Locate the cell with the specified text and output its (X, Y) center coordinate. 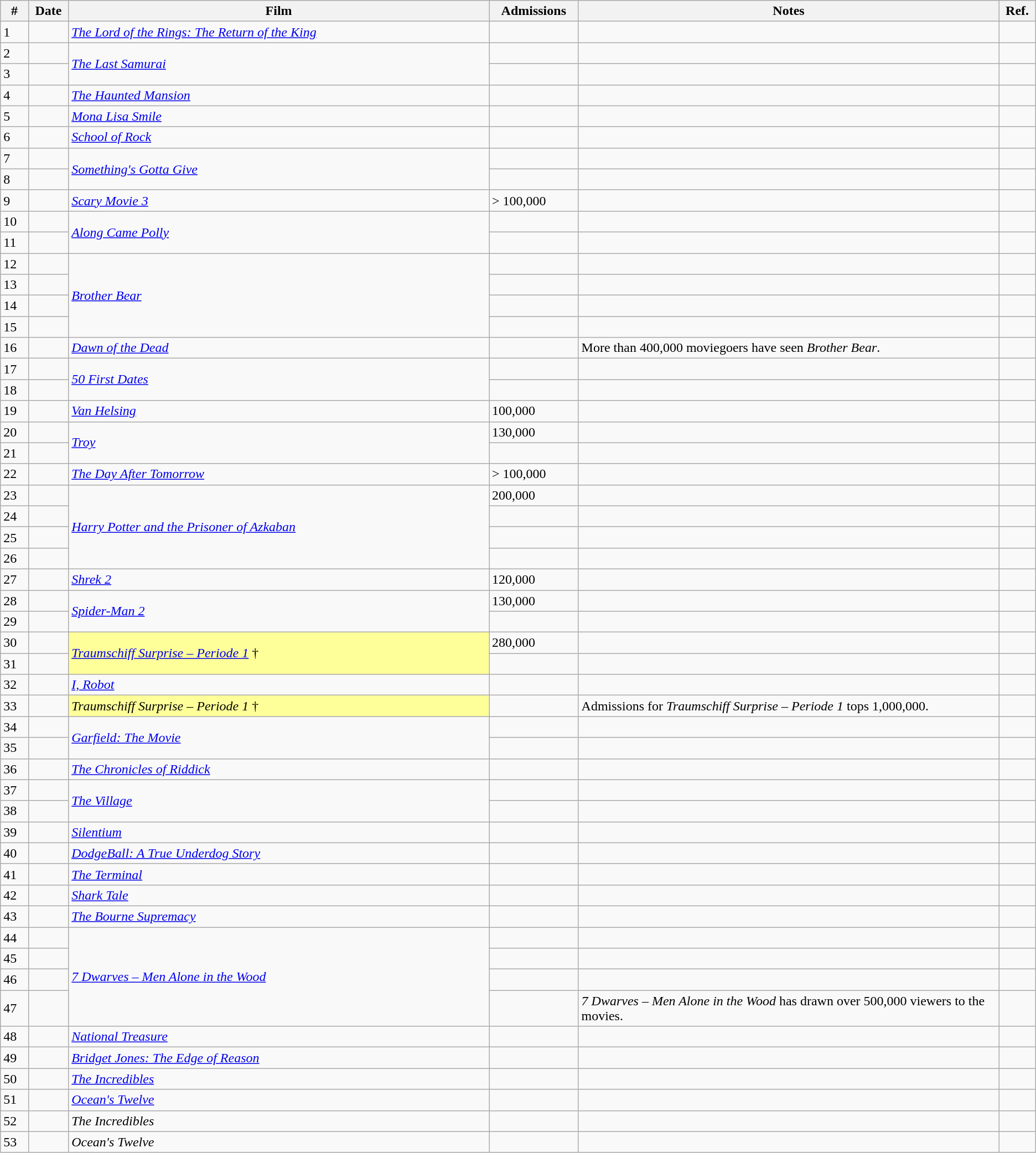
Along Came Polly (279, 232)
Something's Gotta Give (279, 169)
The Bourne Supremacy (279, 916)
The Chronicles of Riddick (279, 769)
6 (14, 137)
22 (14, 474)
24 (14, 516)
23 (14, 495)
Garfield: The Movie (279, 737)
39 (14, 832)
120,000 (534, 579)
Shrek 2 (279, 579)
Brother Bear (279, 295)
21 (14, 453)
I, Robot (279, 685)
36 (14, 769)
Scary Movie 3 (279, 200)
8 (14, 179)
National Treasure (279, 1037)
29 (14, 622)
20 (14, 432)
School of Rock (279, 137)
Mona Lisa Smile (279, 116)
5 (14, 116)
Troy (279, 443)
DodgeBall: A True Underdog Story (279, 853)
# (14, 11)
48 (14, 1037)
17 (14, 369)
18 (14, 390)
50 (14, 1079)
The Haunted Mansion (279, 95)
33 (14, 706)
Dawn of the Dead (279, 348)
38 (14, 811)
51 (14, 1100)
100,000 (534, 411)
Admissions for Traumschiff Surprise – Periode 1 tops 1,000,000. (789, 706)
Notes (789, 11)
19 (14, 411)
34 (14, 727)
52 (14, 1121)
27 (14, 579)
43 (14, 916)
More than 400,000 moviegoers have seen Brother Bear. (789, 348)
Spider-Man 2 (279, 611)
Admissions (534, 11)
The Last Samurai (279, 64)
47 (14, 1008)
46 (14, 980)
25 (14, 537)
280,000 (534, 643)
7 (14, 158)
15 (14, 327)
Harry Potter and the Prisoner of Azkaban (279, 527)
50 First Dates (279, 380)
The Lord of the Rings: The Return of the King (279, 32)
11 (14, 242)
9 (14, 200)
The Village (279, 801)
Van Helsing (279, 411)
13 (14, 285)
42 (14, 895)
32 (14, 685)
45 (14, 959)
14 (14, 306)
44 (14, 938)
Film (279, 11)
49 (14, 1058)
40 (14, 853)
Date (48, 11)
Shark Tale (279, 895)
30 (14, 643)
The Day After Tomorrow (279, 474)
3 (14, 74)
7 Dwarves – Men Alone in the Wood (279, 977)
35 (14, 748)
41 (14, 874)
2 (14, 53)
Silentium (279, 832)
7 Dwarves – Men Alone in the Wood has drawn over 500,000 viewers to the movies. (789, 1008)
53 (14, 1142)
31 (14, 664)
Bridget Jones: The Edge of Reason (279, 1058)
12 (14, 264)
37 (14, 790)
1 (14, 32)
200,000 (534, 495)
Ref. (1017, 11)
10 (14, 221)
16 (14, 348)
The Terminal (279, 874)
26 (14, 558)
4 (14, 95)
28 (14, 600)
